Pinpoint the cell where the given text exists, returning its [X, Y] midpoint coordinate. 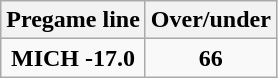
MICH -17.0 [74, 58]
Pregame line [74, 20]
66 [210, 58]
Over/under [210, 20]
